Search for the cell housing the specified text and yield its (X, Y) center coordinate. 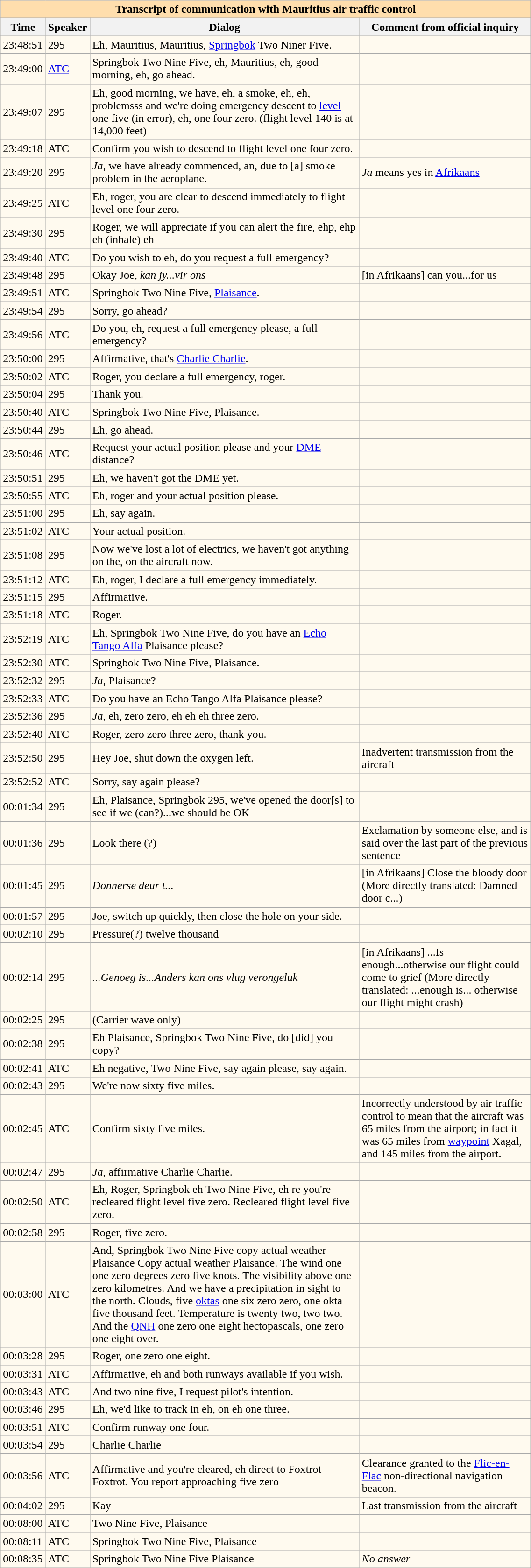
Eh, we haven't got the DME yet. (224, 478)
23:49:30 (23, 233)
Affirmative, that's Charlie Charlie. (224, 359)
00:03:31 (23, 1374)
Confirm sixty five miles. (224, 1129)
Eh, Plaisance, Springbok 295, we've opened the door[s] to see if we (can?)...we should be OK (224, 806)
23:51:18 (23, 615)
Do you wish to eh, do you request a full emergency? (224, 257)
[in Afrikaans] ...Is enough...otherwise our flight could come to grief (More directly translated: ...enough is... otherwise our flight might crash) (445, 977)
23:51:00 (23, 513)
Do you, eh, request a full emergency please, a full emergency? (224, 335)
Clearance granted to the Flic-en-Flac non-directional navigation beacon. (445, 1475)
Affirmative, eh and both runways available if you wish. (224, 1374)
Roger, five zero. (224, 1232)
23:49:00 (23, 69)
23:50:04 (23, 394)
Springbok Two Nine Five, Plaisance (224, 1541)
23:51:12 (23, 579)
23:48:51 (23, 45)
Eh, Mauritius, Mauritius, Springbok Two Niner Five. (224, 45)
23:52:32 (23, 681)
00:03:56 (23, 1475)
Last transmission from the aircraft (445, 1505)
Affirmative. (224, 597)
Okay Joe, kan jy...vir ons (224, 275)
00:02:38 (23, 1043)
Ja, affirmative Charlie Charlie. (224, 1172)
Roger, you declare a full emergency, roger. (224, 377)
23:49:20 (23, 173)
Eh, go ahead. (224, 430)
23:50:00 (23, 359)
00:01:36 (23, 843)
00:02:25 (23, 1020)
00:04:02 (23, 1505)
23:52:40 (23, 734)
00:03:54 (23, 1445)
00:08:00 (23, 1523)
23:50:44 (23, 430)
Eh negative, Two Nine Five, say again please, say again. (224, 1068)
Eh, say again. (224, 513)
00:08:35 (23, 1559)
23:50:55 (23, 496)
23:52:50 (23, 758)
00:02:41 (23, 1068)
[in Afrikaans] Close the bloody door (More directly translated: Damned door c...) (445, 886)
Kay (224, 1505)
Roger, we will appreciate if you can alert the fire, ehp, ehp eh (inhale) eh (224, 233)
00:01:34 (23, 806)
23:52:36 (23, 716)
23:51:02 (23, 531)
Confirm you wish to descend to flight level one four zero. (224, 148)
Do you have an Echo Tango Alfa Plaisance please? (224, 699)
23:50:02 (23, 377)
23:49:07 (23, 112)
00:02:58 (23, 1232)
Eh, we'd like to track in eh, on eh one three. (224, 1409)
Roger, one zero one eight. (224, 1356)
Eh, roger and your actual position please. (224, 496)
Affirmative and you're cleared, eh direct to Foxtrot Foxtrot. You report approaching five zero (224, 1475)
Springbok Two Nine Five, eh, Mauritius, eh, good morning, eh, go ahead. (224, 69)
...Genoeg is...Anders kan ons vlug verongeluk (224, 977)
Roger. (224, 615)
23:50:51 (23, 478)
00:03:28 (23, 1356)
Look there (?) (224, 843)
23:50:40 (23, 412)
Ja, we have already commenced, an, due to [a] smoke problem in the aeroplane. (224, 173)
00:03:51 (23, 1427)
Inadvertent transmission from the aircraft (445, 758)
Two Nine Five, Plaisance (224, 1523)
23:52:30 (23, 663)
Eh, Springbok Two Nine Five, do you have an Echo Tango Alfa Plaisance please? (224, 638)
23:52:33 (23, 699)
23:52:19 (23, 638)
Donnerse deur t... (224, 886)
00:02:45 (23, 1129)
[in Afrikaans] can you...for us (445, 275)
Time (23, 27)
Now we've lost a lot of electrics, we haven't got anything on the, on the aircraft now. (224, 555)
Sorry, say again please? (224, 782)
Springbok Two Nine Five Plaisance (224, 1559)
00:03:00 (23, 1295)
Eh Plaisance, Springbok Two Nine Five, do [did] you copy? (224, 1043)
00:01:45 (23, 886)
Sorry, go ahead? (224, 310)
Charlie Charlie (224, 1445)
Your actual position. (224, 531)
00:02:10 (23, 934)
23:49:48 (23, 275)
Eh, roger, you are clear to descend immediately to flight level one four zero. (224, 203)
Exclamation by someone else, and is said over the last part of the previous sentence (445, 843)
Joe, switch up quickly, then close the hole on your side. (224, 916)
Ja, Plaisance? (224, 681)
00:02:14 (23, 977)
And two nine five, I request pilot's intention. (224, 1392)
23:49:40 (23, 257)
Thank you. (224, 394)
23:51:15 (23, 597)
00:08:11 (23, 1541)
(Carrier wave only) (224, 1020)
Eh, Roger, Springbok eh Two Nine Five, eh re you're recleared flight level five zero. Recleared flight level five zero. (224, 1202)
00:03:46 (23, 1409)
Confirm runway one four. (224, 1427)
We're now sixty five miles. (224, 1086)
Request your actual position please and your DME distance? (224, 454)
Transcript of communication with Mauritius air traffic control (266, 9)
Speaker (67, 27)
Ja, eh, zero zero, eh eh eh three zero. (224, 716)
23:51:08 (23, 555)
23:49:18 (23, 148)
23:49:51 (23, 293)
Dialog (224, 27)
Eh, roger, I declare a full emergency immediately. (224, 579)
Pressure(?) twelve thousand (224, 934)
23:50:46 (23, 454)
Ja means yes in Afrikaans (445, 173)
00:03:43 (23, 1392)
00:02:47 (23, 1172)
Roger, zero zero three zero, thank you. (224, 734)
00:02:43 (23, 1086)
00:02:50 (23, 1202)
00:01:57 (23, 916)
Hey Joe, shut down the oxygen left. (224, 758)
23:49:56 (23, 335)
23:52:52 (23, 782)
Comment from official inquiry (445, 27)
No answer (445, 1559)
23:49:54 (23, 310)
23:49:25 (23, 203)
